Find where the given text appears and provide that cell's center as [X, Y] coordinate. 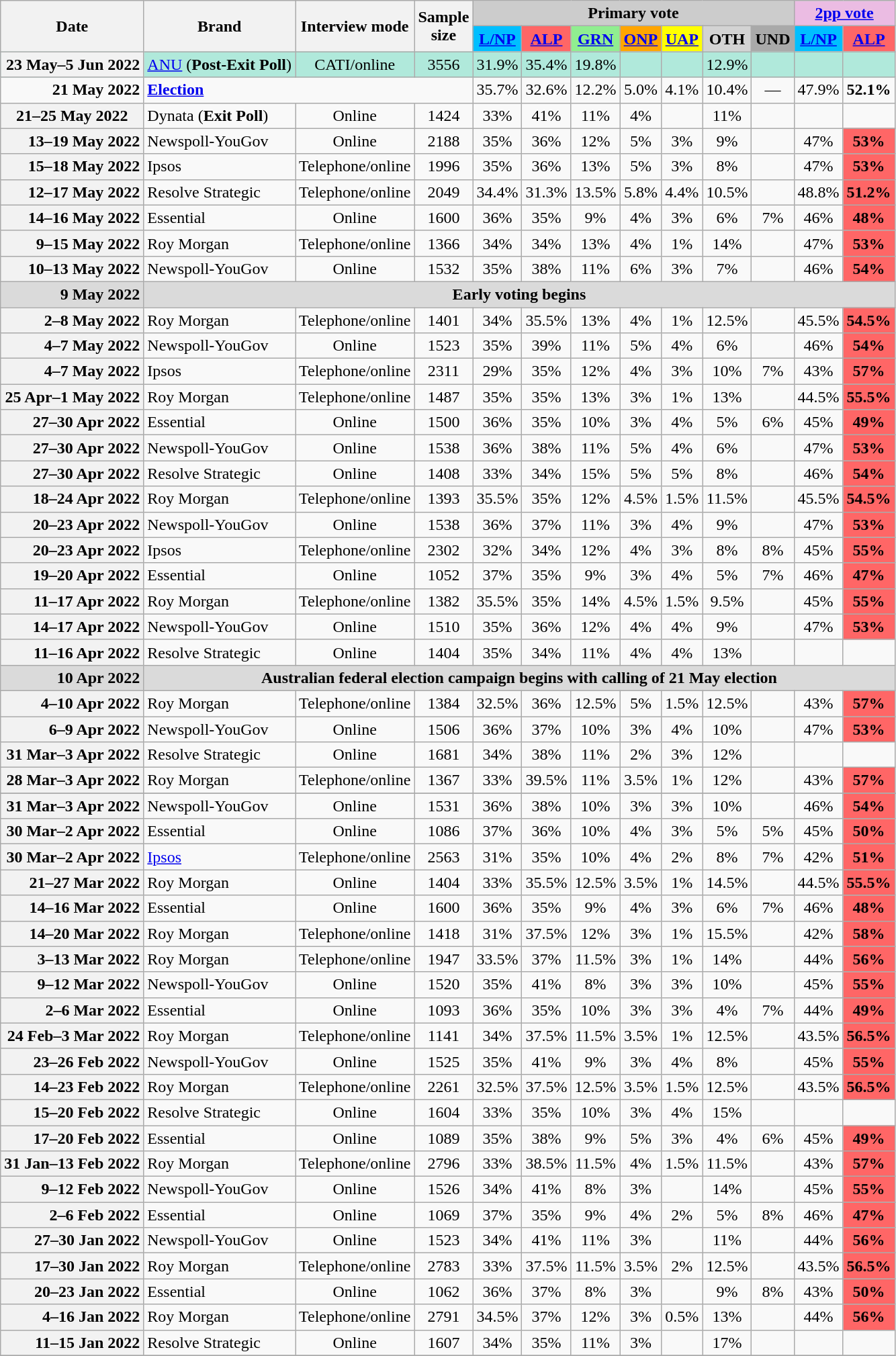
32.6% [547, 90]
20–23 Jan 2022 [73, 1292]
13–19 May 2022 [73, 141]
11–17 Apr 2022 [73, 601]
9 May 2022 [73, 294]
Election [308, 90]
4–10 Apr 2022 [73, 703]
31.3% [547, 192]
2261 [443, 1087]
38.5% [547, 1164]
1532 [443, 269]
5.0% [641, 90]
1424 [443, 116]
58% [869, 934]
1069 [443, 1215]
25 Apr–1 May 2022 [73, 397]
1089 [443, 1138]
3556 [443, 64]
2783 [443, 1266]
Australian federal election campaign begins with calling of 21 May election [519, 678]
1418 [443, 934]
51.2% [869, 192]
Early voting begins [519, 294]
4–16 Jan 2022 [73, 1317]
10 Apr 2022 [73, 678]
1384 [443, 703]
1052 [443, 576]
2791 [443, 1317]
48.8% [818, 192]
1510 [443, 627]
1062 [443, 1292]
15.5% [727, 934]
23 May–5 Jun 2022 [73, 64]
0.5% [682, 1317]
9–15 May 2022 [73, 243]
1525 [443, 1061]
2302 [443, 550]
3–13 Mar 2022 [73, 959]
39% [547, 346]
4.1% [682, 90]
2–6 Mar 2022 [73, 1010]
52.1% [869, 90]
9–12 Feb 2022 [73, 1189]
1947 [443, 959]
29% [497, 371]
2563 [443, 857]
Date [73, 26]
47.9% [818, 90]
12–17 May 2022 [73, 192]
12.9% [727, 64]
24 Feb–3 Mar 2022 [73, 1036]
ONP [641, 39]
2–6 Feb 2022 [73, 1215]
2311 [443, 371]
1506 [443, 729]
1366 [443, 243]
2–8 May 2022 [73, 320]
1401 [443, 320]
1531 [443, 806]
1520 [443, 985]
51% [869, 857]
Primary vote [633, 13]
17% [727, 1343]
UND [772, 39]
2pp vote [844, 13]
UAP [682, 39]
34.5% [497, 1317]
2049 [443, 192]
9–12 Mar 2022 [73, 985]
1487 [443, 397]
Brand [220, 26]
19–20 Apr 2022 [73, 576]
5.8% [641, 192]
1367 [443, 780]
14–20 Mar 2022 [73, 934]
39.5% [547, 780]
19.8% [595, 64]
1604 [443, 1112]
1382 [443, 601]
21–25 May 2022 [73, 116]
33.5% [497, 959]
27–30 Jan 2022 [73, 1240]
15–18 May 2022 [73, 167]
21 May 2022 [73, 90]
17–20 Feb 2022 [73, 1138]
6–9 Apr 2022 [73, 729]
35.4% [547, 64]
1393 [443, 499]
31.9% [497, 64]
1526 [443, 1189]
12.2% [595, 90]
35.7% [497, 90]
23–26 Feb 2022 [73, 1061]
10–13 May 2022 [73, 269]
21–27 Mar 2022 [73, 883]
— [772, 90]
1996 [443, 167]
32% [497, 550]
14–17 Apr 2022 [73, 627]
GRN [595, 39]
ANU (Post-Exit Poll) [220, 64]
10.4% [727, 90]
1086 [443, 831]
Interview mode [355, 26]
17–30 Jan 2022 [73, 1266]
11–16 Apr 2022 [73, 652]
Samplesize [443, 26]
18–24 Apr 2022 [73, 499]
9.5% [727, 601]
4.4% [682, 192]
Dynata (Exit Poll) [220, 116]
CATI/online [355, 64]
1141 [443, 1036]
34.4% [497, 192]
31 Jan–13 Feb 2022 [73, 1164]
1093 [443, 1010]
1500 [443, 422]
1681 [443, 755]
2796 [443, 1164]
28 Mar–3 Apr 2022 [73, 780]
14–16 May 2022 [73, 218]
14–23 Feb 2022 [73, 1087]
14.5% [727, 883]
1607 [443, 1343]
OTH [727, 39]
1408 [443, 473]
14–16 Mar 2022 [73, 908]
13.5% [595, 192]
11–15 Jan 2022 [73, 1343]
15–20 Feb 2022 [73, 1112]
2188 [443, 141]
10.5% [727, 192]
